For the text-containing cell, return its midpoint in [X, Y] coordinate format. 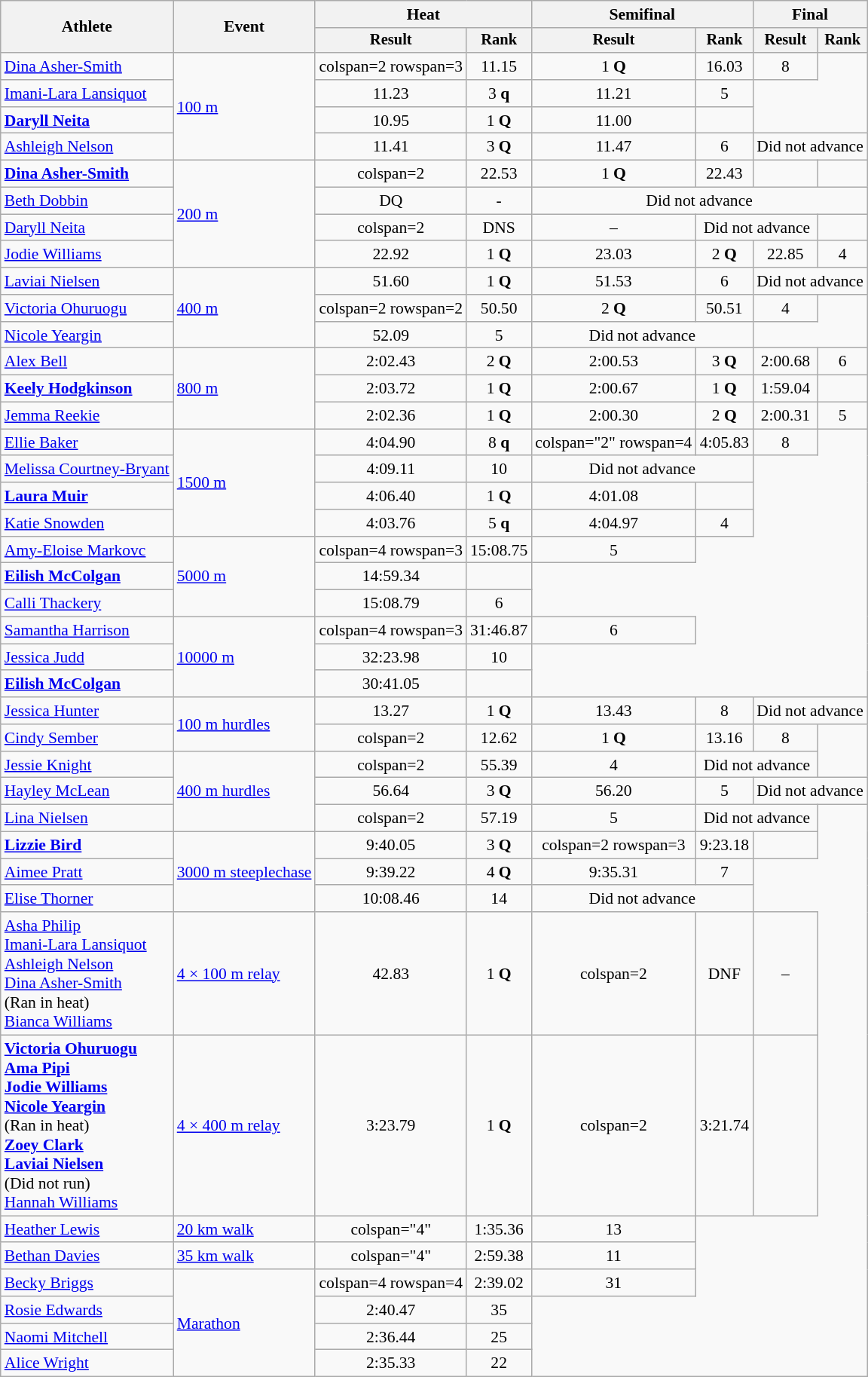
9:35.31 [613, 872]
Becky Briggs [87, 1283]
51.53 [613, 281]
2:02.43 [390, 362]
- [499, 201]
9:39.22 [390, 872]
4 × 400 m relay [244, 1126]
4:06.40 [390, 496]
56.64 [390, 791]
Cindy Sember [87, 738]
Jemma Reekie [87, 416]
Keely Hodgkinson [87, 389]
1:35.36 [499, 1229]
3:23.79 [390, 1126]
100 m hurdles [244, 724]
35 km walk [244, 1256]
2:40.47 [390, 1310]
31 [613, 1283]
Victoria Ohuruogu [87, 308]
Jessie Knight [87, 765]
Hayley McLean [87, 791]
Elise Thorner [87, 899]
10:08.46 [390, 899]
4:03.76 [390, 523]
7 [724, 872]
200 m [244, 214]
Bethan Davies [87, 1256]
Amy-Eloise Markovc [87, 550]
51.60 [390, 281]
Naomi Mitchell [87, 1337]
Final [810, 14]
Marathon [244, 1323]
Aimee Pratt [87, 872]
2:00.30 [613, 416]
DNF [724, 974]
13.16 [724, 738]
400 m [244, 308]
Jessica Hunter [87, 711]
400 m hurdles [244, 791]
13.27 [390, 711]
Calli Thackery [87, 604]
Alice Wright [87, 1363]
100 m [244, 106]
Nicole Yeargin [87, 335]
55.39 [499, 765]
1:59.04 [785, 389]
3000 m steeplechase [244, 873]
2:36.44 [390, 1337]
22.92 [390, 255]
25 [499, 1337]
Imani-Lara Lansiquot [87, 93]
10.95 [390, 121]
2:00.67 [613, 389]
14:59.34 [390, 577]
4 Q [499, 872]
50.50 [499, 308]
800 m [244, 389]
12.62 [499, 738]
11.00 [613, 121]
31:46.87 [499, 631]
15:08.75 [499, 550]
22.43 [724, 174]
11.23 [390, 93]
Katie Snowden [87, 523]
11 [613, 1256]
Lizzie Bird [87, 846]
30:41.05 [390, 684]
11.41 [390, 147]
13 [613, 1229]
9:23.18 [724, 846]
23.03 [613, 255]
Ashleigh Nelson [87, 147]
4:01.08 [613, 496]
56.20 [613, 791]
22.53 [499, 174]
DQ [390, 201]
Event [244, 27]
5 q [499, 523]
15:08.79 [390, 604]
3:21.74 [724, 1126]
20 km walk [244, 1229]
Jessica Judd [87, 657]
Jodie Williams [87, 255]
22.85 [785, 255]
10000 m [244, 657]
colspan="2" rowspan=4 [613, 442]
1500 m [244, 482]
Laura Muir [87, 496]
Samantha Harrison [87, 631]
16.03 [724, 66]
11.21 [613, 93]
Athlete [87, 27]
57.19 [499, 819]
50.51 [724, 308]
2:00.31 [785, 416]
2:02.36 [390, 416]
9:40.05 [390, 846]
Asha PhilipImani-Lara LansiquotAshleigh NelsonDina Asher-Smith(Ran in heat)Bianca Williams [87, 974]
DNS [499, 228]
Laviai Nielsen [87, 281]
Heat [423, 14]
Victoria Ohuruogu Ama PipiJodie WilliamsNicole Yeargin(Ran in heat)Zoey ClarkLaviai Nielsen(Did not run)Hannah Williams [87, 1126]
colspan=4 rowspan=4 [390, 1283]
2:35.33 [390, 1363]
2:00.53 [613, 362]
11.15 [499, 66]
4:04.90 [390, 442]
14 [499, 899]
Beth Dobbin [87, 201]
52.09 [390, 335]
2:59.38 [499, 1256]
2:00.68 [785, 362]
4:09.11 [390, 470]
Semifinal [642, 14]
32:23.98 [390, 657]
22 [499, 1363]
Alex Bell [87, 362]
3 q [499, 93]
42.83 [390, 974]
Rosie Edwards [87, 1310]
4:04.97 [613, 523]
8 q [499, 442]
Melissa Courtney-Bryant [87, 470]
13.43 [613, 711]
4 × 100 m relay [244, 974]
35 [499, 1310]
Ellie Baker [87, 442]
Lina Nielsen [87, 819]
Heather Lewis [87, 1229]
4:05.83 [724, 442]
2:03.72 [390, 389]
5000 m [244, 577]
11.47 [613, 147]
colspan=2 rowspan=2 [390, 308]
2:39.02 [499, 1283]
